Determine the (X, Y) coordinate at the center of the cell enclosing the given text.  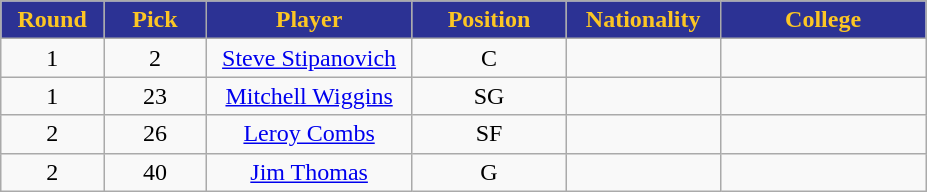
Player (309, 20)
SF (489, 134)
College (823, 20)
26 (156, 134)
C (489, 58)
23 (156, 96)
SG (489, 96)
Leroy Combs (309, 134)
Steve Stipanovich (309, 58)
Jim Thomas (309, 172)
Mitchell Wiggins (309, 96)
Nationality (643, 20)
G (489, 172)
Position (489, 20)
Pick (156, 20)
Round (52, 20)
40 (156, 172)
